Return [x, y] of the center of cell containing provided text 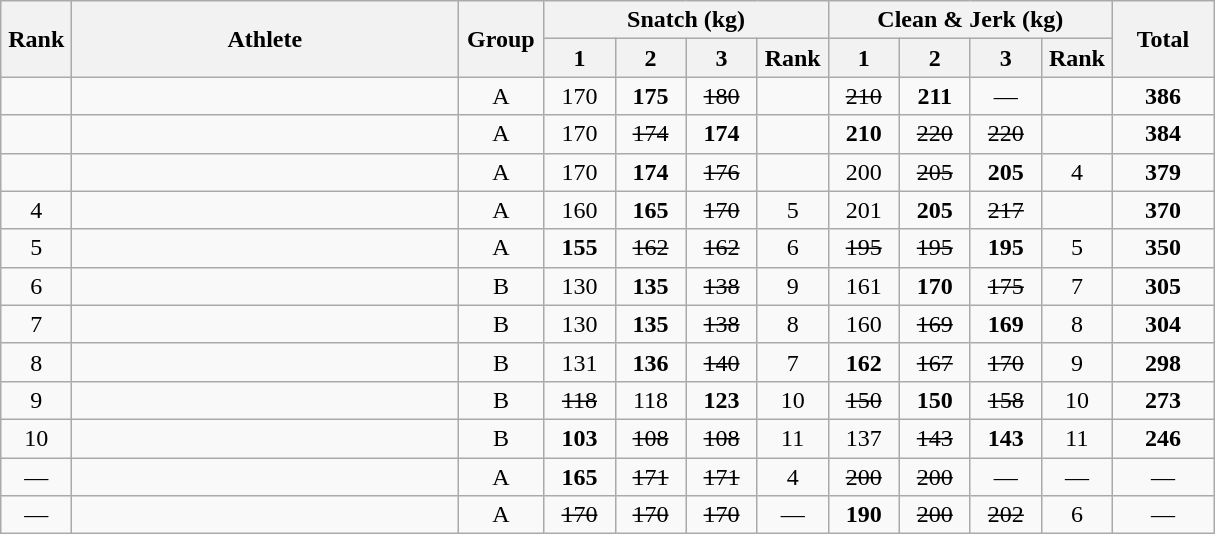
305 [1162, 286]
155 [580, 248]
217 [1006, 210]
Snatch (kg) [686, 20]
Athlete [265, 39]
158 [1006, 400]
190 [864, 515]
379 [1162, 172]
304 [1162, 324]
350 [1162, 248]
167 [934, 362]
246 [1162, 438]
123 [722, 400]
Clean & Jerk (kg) [970, 20]
211 [934, 96]
Total [1162, 39]
131 [580, 362]
136 [650, 362]
161 [864, 286]
Group [501, 39]
370 [1162, 210]
298 [1162, 362]
202 [1006, 515]
137 [864, 438]
103 [580, 438]
180 [722, 96]
273 [1162, 400]
140 [722, 362]
384 [1162, 134]
201 [864, 210]
386 [1162, 96]
176 [722, 172]
